Find where the given text appears and provide that cell's center as [x, y] coordinate. 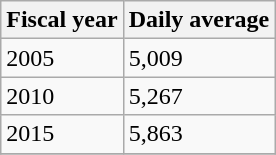
2015 [62, 134]
5,267 [199, 96]
Fiscal year [62, 20]
5,863 [199, 134]
Daily average [199, 20]
2010 [62, 96]
5,009 [199, 58]
2005 [62, 58]
